Find where the given text appears and provide that cell's center as (X, Y) coordinate. 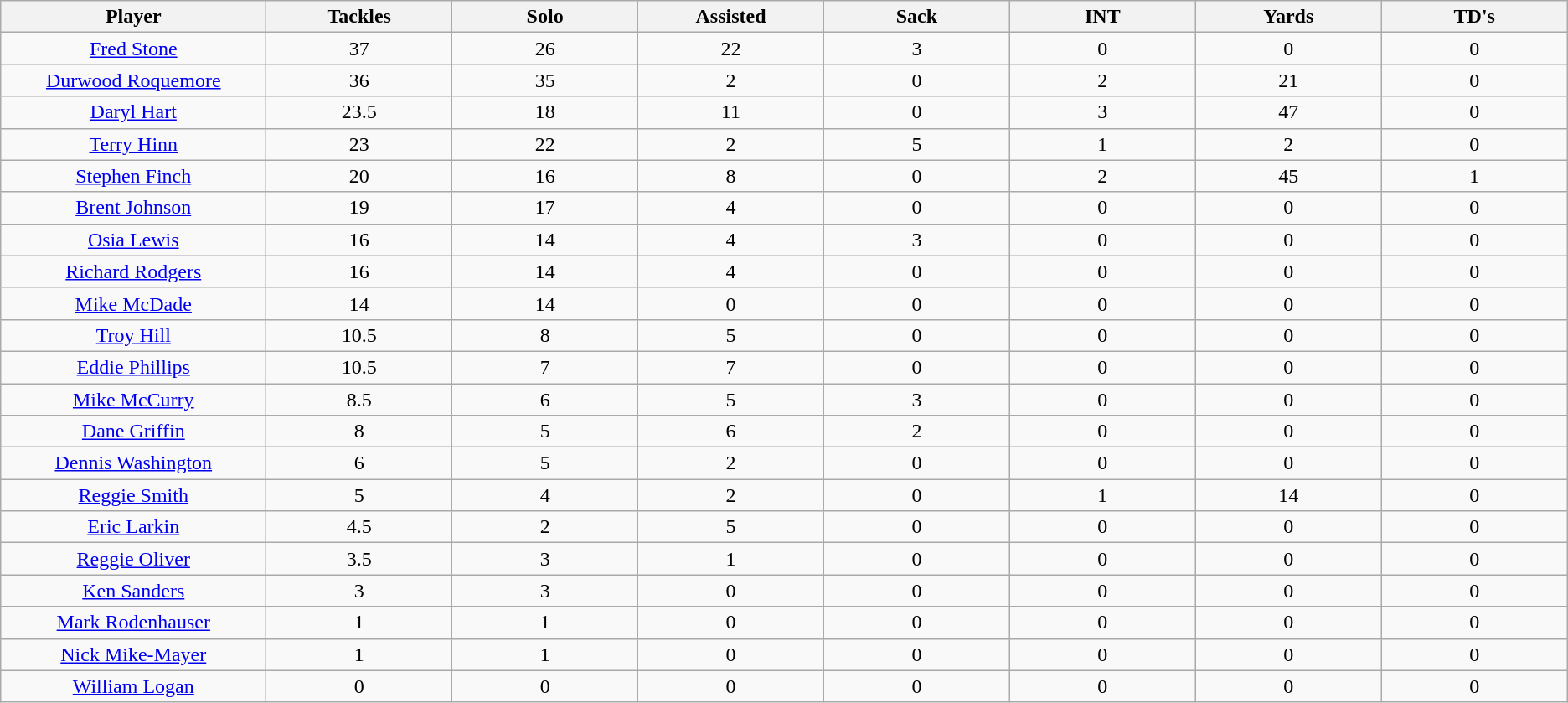
35 (545, 80)
8.5 (359, 400)
47 (1288, 112)
Fred Stone (134, 49)
Nick Mike-Mayer (134, 654)
Mike McCurry (134, 400)
26 (545, 49)
Troy Hill (134, 335)
Eddie Phillips (134, 367)
37 (359, 49)
18 (545, 112)
Mike McDade (134, 303)
36 (359, 80)
Ken Sanders (134, 591)
3.5 (359, 559)
TD's (1474, 17)
45 (1288, 176)
Brent Johnson (134, 208)
11 (731, 112)
20 (359, 176)
Player (134, 17)
Mark Rodenhauser (134, 623)
Reggie Smith (134, 495)
Dennis Washington (134, 463)
19 (359, 208)
Stephen Finch (134, 176)
4.5 (359, 527)
Reggie Oliver (134, 559)
William Logan (134, 686)
Tackles (359, 17)
17 (545, 208)
Durwood Roquemore (134, 80)
Solo (545, 17)
Eric Larkin (134, 527)
Assisted (731, 17)
23 (359, 144)
Sack (916, 17)
Richard Rodgers (134, 271)
23.5 (359, 112)
Osia Lewis (134, 240)
21 (1288, 80)
INT (1102, 17)
Yards (1288, 17)
Terry Hinn (134, 144)
Dane Griffin (134, 432)
Daryl Hart (134, 112)
